Extract the [X, Y] coordinate from the center of the cell holding the provided text.  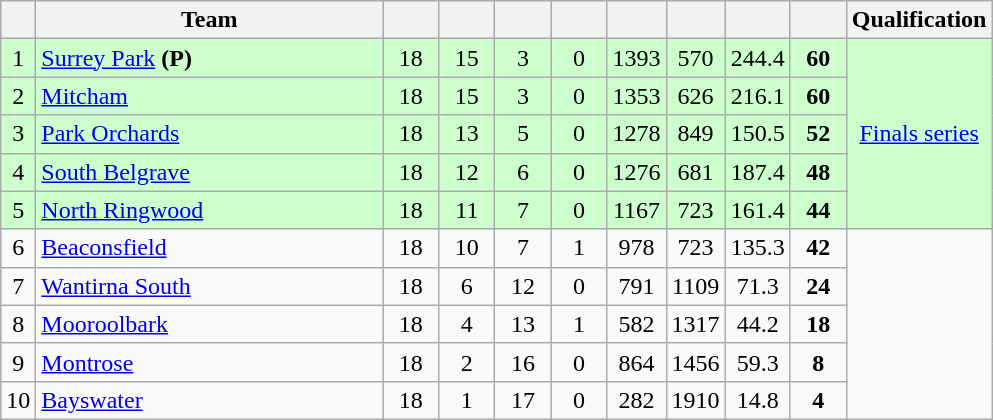
1353 [636, 96]
244.4 [758, 58]
Park Orchards [210, 134]
161.4 [758, 210]
Montrose [210, 362]
Bayswater [210, 400]
150.5 [758, 134]
Team [210, 20]
14.8 [758, 400]
9 [18, 362]
Qualification [919, 20]
17 [523, 400]
Surrey Park (P) [210, 58]
849 [696, 134]
16 [523, 362]
864 [636, 362]
582 [636, 324]
626 [696, 96]
791 [636, 286]
44.2 [758, 324]
282 [636, 400]
42 [818, 248]
11 [467, 210]
59.3 [758, 362]
681 [696, 172]
978 [636, 248]
North Ringwood [210, 210]
1109 [696, 286]
1167 [636, 210]
South Belgrave [210, 172]
135.3 [758, 248]
216.1 [758, 96]
1910 [696, 400]
52 [818, 134]
71.3 [758, 286]
Beaconsfield [210, 248]
Mooroolbark [210, 324]
1276 [636, 172]
1278 [636, 134]
570 [696, 58]
1456 [696, 362]
44 [818, 210]
Finals series [919, 134]
1393 [636, 58]
Wantirna South [210, 286]
24 [818, 286]
48 [818, 172]
1317 [696, 324]
Mitcham [210, 96]
187.4 [758, 172]
